Identify which cell holds the provided text, then report its [X, Y] central coordinate. 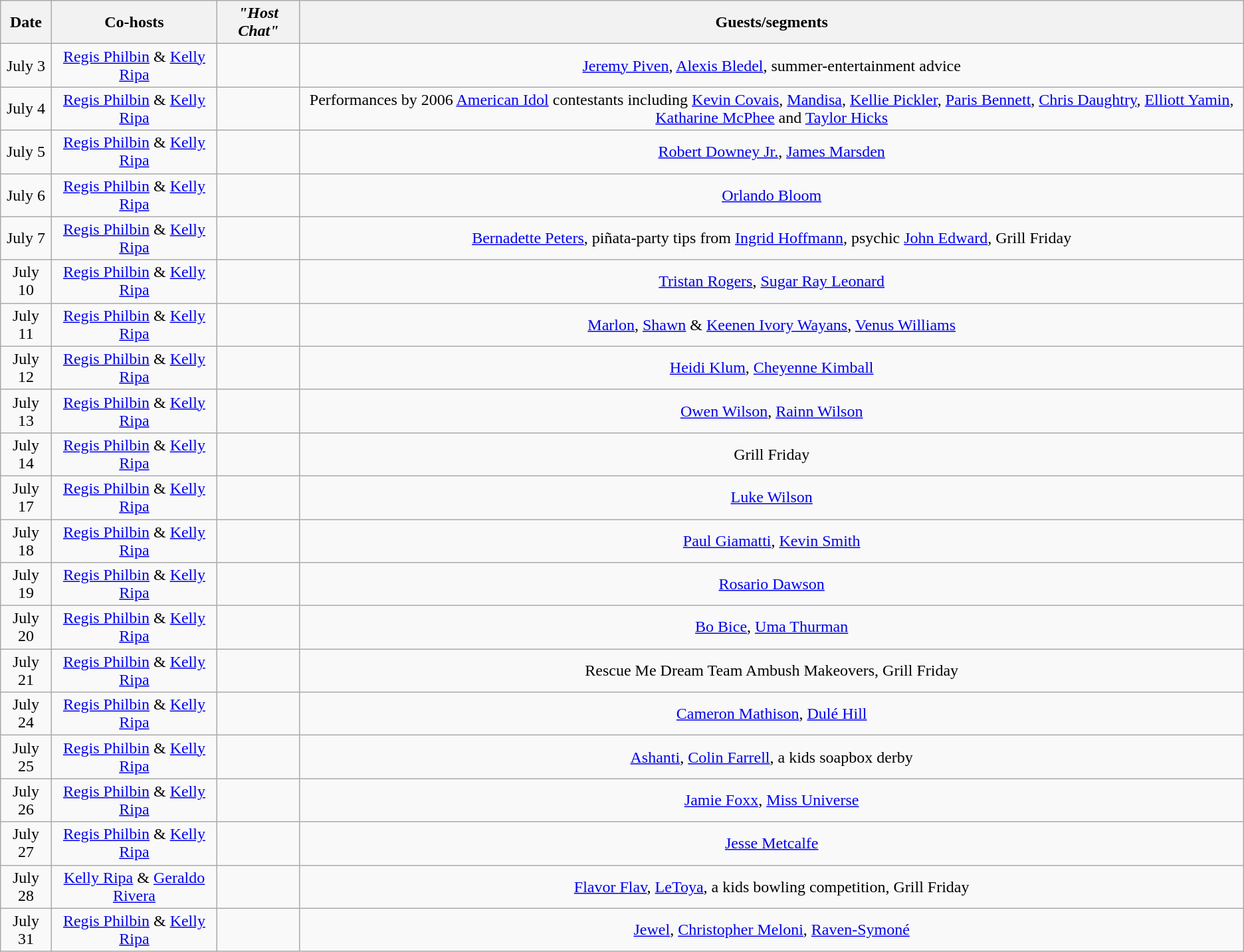
July 21 [26, 671]
Bo Bice, Uma Thurman [772, 627]
July 6 [26, 195]
Date [26, 23]
Rosario Dawson [772, 585]
Guests/segments [772, 23]
Jewel, Christopher Meloni, Raven-Symoné [772, 930]
July 4 [26, 109]
July 18 [26, 541]
July 27 [26, 844]
July 11 [26, 324]
July 12 [26, 368]
Grill Friday [772, 454]
July 31 [26, 930]
Flavor Flav, LeToya, a kids bowling competition, Grill Friday [772, 886]
July 10 [26, 282]
July 28 [26, 886]
July 24 [26, 714]
Paul Giamatti, Kevin Smith [772, 541]
Tristan Rogers, Sugar Ray Leonard [772, 282]
July 5 [26, 151]
Jamie Foxx, Miss Universe [772, 800]
July 26 [26, 800]
July 3 [26, 65]
Owen Wilson, Rainn Wilson [772, 411]
July 13 [26, 411]
July 19 [26, 585]
July 20 [26, 627]
Jesse Metcalfe [772, 844]
Bernadette Peters, piñata-party tips from Ingrid Hoffmann, psychic John Edward, Grill Friday [772, 238]
Ashanti, Colin Farrell, a kids soapbox derby [772, 757]
Jeremy Piven, Alexis Bledel, summer-entertainment advice [772, 65]
"Host Chat" [259, 23]
July 25 [26, 757]
July 17 [26, 497]
Marlon, Shawn & Keenen Ivory Wayans, Venus Williams [772, 324]
Heidi Klum, Cheyenne Kimball [772, 368]
Robert Downey Jr., James Marsden [772, 151]
July 14 [26, 454]
Orlando Bloom [772, 195]
July 7 [26, 238]
Co-hosts [134, 23]
Luke Wilson [772, 497]
Cameron Mathison, Dulé Hill [772, 714]
Rescue Me Dream Team Ambush Makeovers, Grill Friday [772, 671]
Kelly Ripa & Geraldo Rivera [134, 886]
